From the cell containing the given text, extract its center point as (X, Y) coordinate. 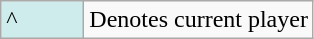
^ (42, 20)
Denotes current player (199, 20)
